Detect which cell encompasses the target text, then output its [x, y] center coordinate. 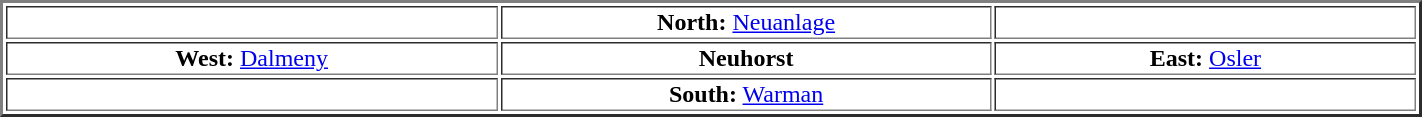
Neuhorst [746, 58]
West: Dalmeny [252, 58]
East: Osler [1206, 58]
South: Warman [746, 94]
North: Neuanlage [746, 22]
